Identify which cell holds the provided text, then report its [x, y] central coordinate. 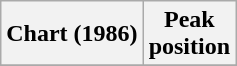
Chart (1986) [72, 34]
Peakposition [189, 34]
